Return [x, y] of the center of cell containing provided text 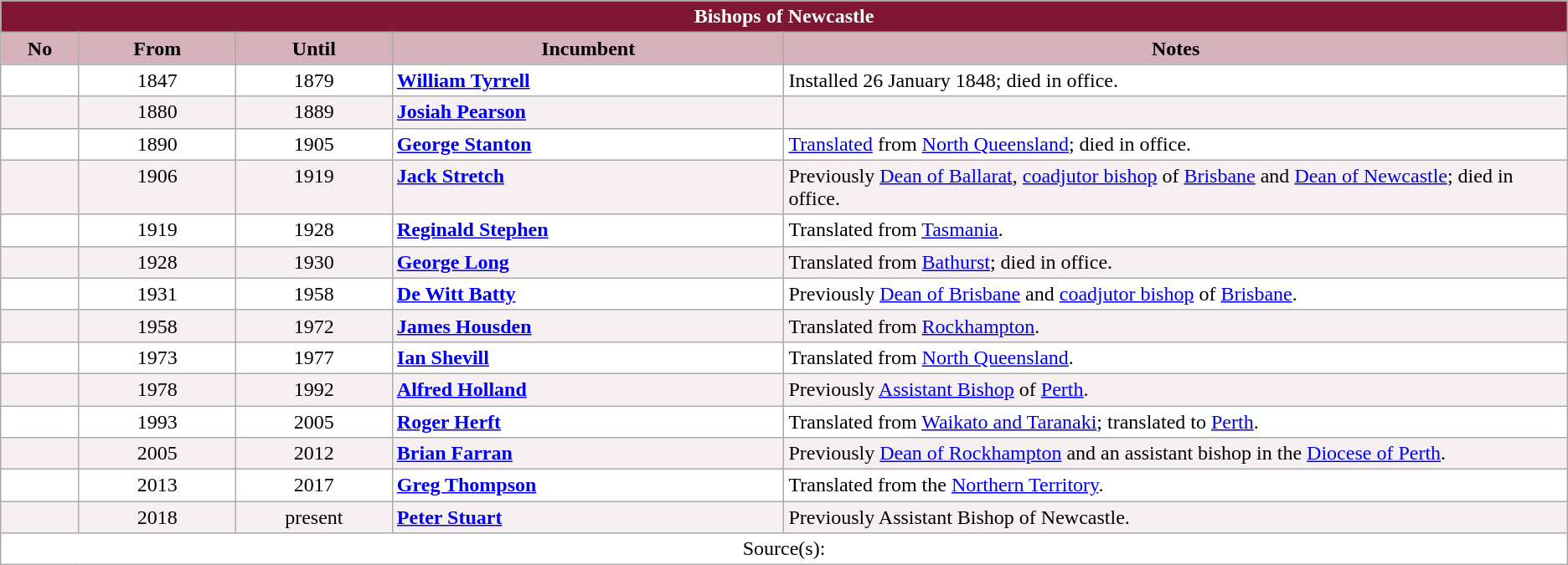
1879 [313, 80]
Until [313, 49]
Peter Stuart [588, 517]
Jack Stretch [588, 187]
1847 [157, 80]
James Housden [588, 326]
1889 [313, 112]
Translated from Waikato and Taranaki; translated to Perth. [1176, 421]
1930 [313, 262]
From [157, 49]
George Stanton [588, 144]
Translated from the Northern Territory. [1176, 485]
Source(s): [784, 549]
Alfred Holland [588, 389]
Brian Farran [588, 454]
2012 [313, 454]
2017 [313, 485]
Translated from Tasmania. [1176, 230]
Bishops of Newcastle [784, 17]
Installed 26 January 1848; died in office. [1176, 80]
1973 [157, 357]
Previously Dean of Ballarat, coadjutor bishop of Brisbane and Dean of Newcastle; died in office. [1176, 187]
1905 [313, 144]
1880 [157, 112]
Translated from North Queensland. [1176, 357]
Greg Thompson [588, 485]
William Tyrrell [588, 80]
1972 [313, 326]
1978 [157, 389]
1993 [157, 421]
Previously Dean of Brisbane and coadjutor bishop of Brisbane. [1176, 294]
Reginald Stephen [588, 230]
present [313, 517]
Previously Assistant Bishop of Perth. [1176, 389]
Translated from Bathurst; died in office. [1176, 262]
Translated from Rockhampton. [1176, 326]
Ian Shevill [588, 357]
1977 [313, 357]
1992 [313, 389]
Translated from North Queensland; died in office. [1176, 144]
2018 [157, 517]
1931 [157, 294]
Incumbent [588, 49]
De Witt Batty [588, 294]
1906 [157, 187]
2013 [157, 485]
George Long [588, 262]
1890 [157, 144]
No [40, 49]
Josiah Pearson [588, 112]
Notes [1176, 49]
Previously Dean of Rockhampton and an assistant bishop in the Diocese of Perth. [1176, 454]
Previously Assistant Bishop of Newcastle. [1176, 517]
Roger Herft [588, 421]
